Extract the (X, Y) coordinate from the center of the cell holding the provided text.  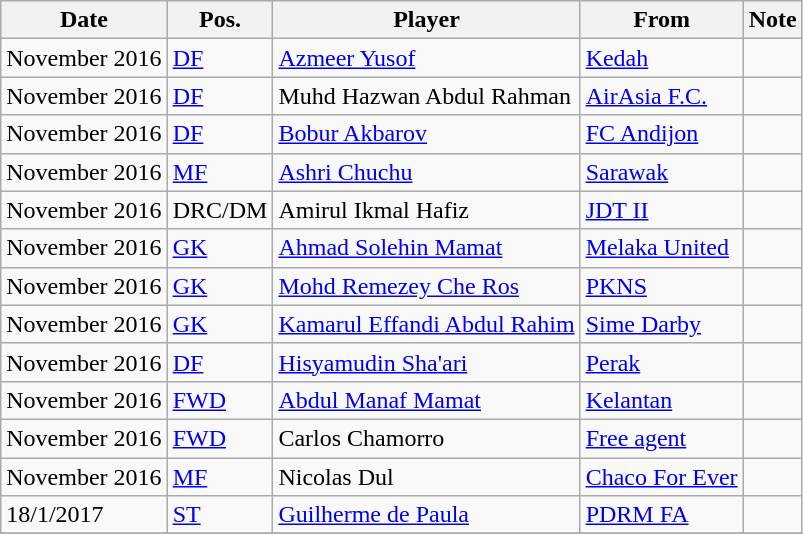
Azmeer Yusof (426, 58)
Melaka United (662, 248)
Nicolas Dul (426, 477)
FC Andijon (662, 134)
Sarawak (662, 172)
Muhd Hazwan Abdul Rahman (426, 96)
PKNS (662, 286)
JDT II (662, 210)
Abdul Manaf Mamat (426, 400)
Mohd Remezey Che Ros (426, 286)
Bobur Akbarov (426, 134)
PDRM FA (662, 515)
Kamarul Effandi Abdul Rahim (426, 324)
Note (772, 20)
From (662, 20)
18/1/2017 (84, 515)
Hisyamudin Sha'ari (426, 362)
Free agent (662, 438)
Ashri Chuchu (426, 172)
Chaco For Ever (662, 477)
Player (426, 20)
Amirul Ikmal Hafiz (426, 210)
Kelantan (662, 400)
Kedah (662, 58)
Pos. (220, 20)
DRC/DM (220, 210)
Ahmad Solehin Mamat (426, 248)
Date (84, 20)
Sime Darby (662, 324)
ST (220, 515)
Guilherme de Paula (426, 515)
Perak (662, 362)
Carlos Chamorro (426, 438)
AirAsia F.C. (662, 96)
